From the cell containing the given text, extract its center point as (X, Y) coordinate. 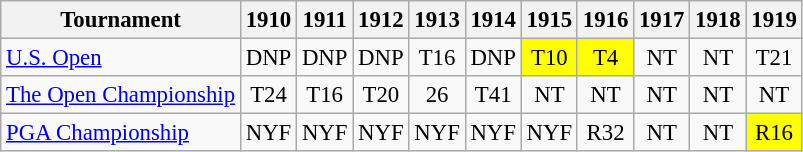
The Open Championship (121, 95)
1915 (549, 20)
T21 (774, 58)
T41 (493, 95)
R16 (774, 133)
PGA Championship (121, 133)
T10 (549, 58)
R32 (605, 133)
1916 (605, 20)
1913 (437, 20)
Tournament (121, 20)
1914 (493, 20)
T24 (268, 95)
T4 (605, 58)
26 (437, 95)
U.S. Open (121, 58)
T20 (381, 95)
1910 (268, 20)
1918 (718, 20)
1912 (381, 20)
1919 (774, 20)
1911 (325, 20)
1917 (662, 20)
